Locate the cell with the specified text and output its [x, y] center coordinate. 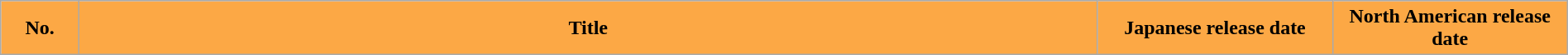
Title [587, 28]
No. [40, 28]
North American release date [1450, 28]
Japanese release date [1215, 28]
